Find where the given text appears and provide that cell's center as [x, y] coordinate. 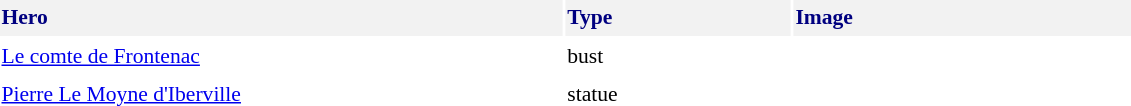
Type [678, 18]
Hero [282, 18]
Le comte de Frontenac [282, 56]
bust [678, 56]
